For the text-containing cell, return its midpoint in (X, Y) coordinate format. 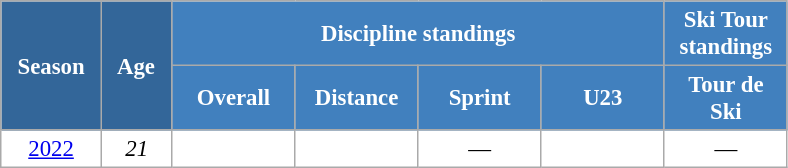
Discipline standings (418, 34)
Distance (356, 98)
Season (52, 66)
Ski Tour standings (726, 34)
2022 (52, 149)
Sprint (480, 98)
Overall (234, 98)
U23 (602, 98)
21 (136, 149)
Tour deSki (726, 98)
Age (136, 66)
